Return the (x, y) coordinate for the center point of the cell that contains the specified text.  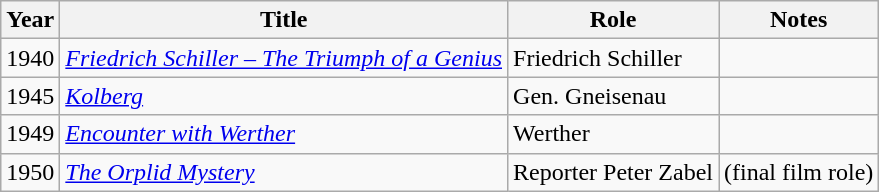
1940 (30, 58)
1950 (30, 172)
1949 (30, 134)
Friedrich Schiller (614, 58)
(final film role) (799, 172)
Kolberg (284, 96)
Role (614, 20)
Year (30, 20)
Encounter with Werther (284, 134)
Gen. Gneisenau (614, 96)
Werther (614, 134)
Notes (799, 20)
The Orplid Mystery (284, 172)
Reporter Peter Zabel (614, 172)
Title (284, 20)
1945 (30, 96)
Friedrich Schiller – The Triumph of a Genius (284, 58)
